Provide the (X, Y) coordinate of the cell's center where the given text is located.  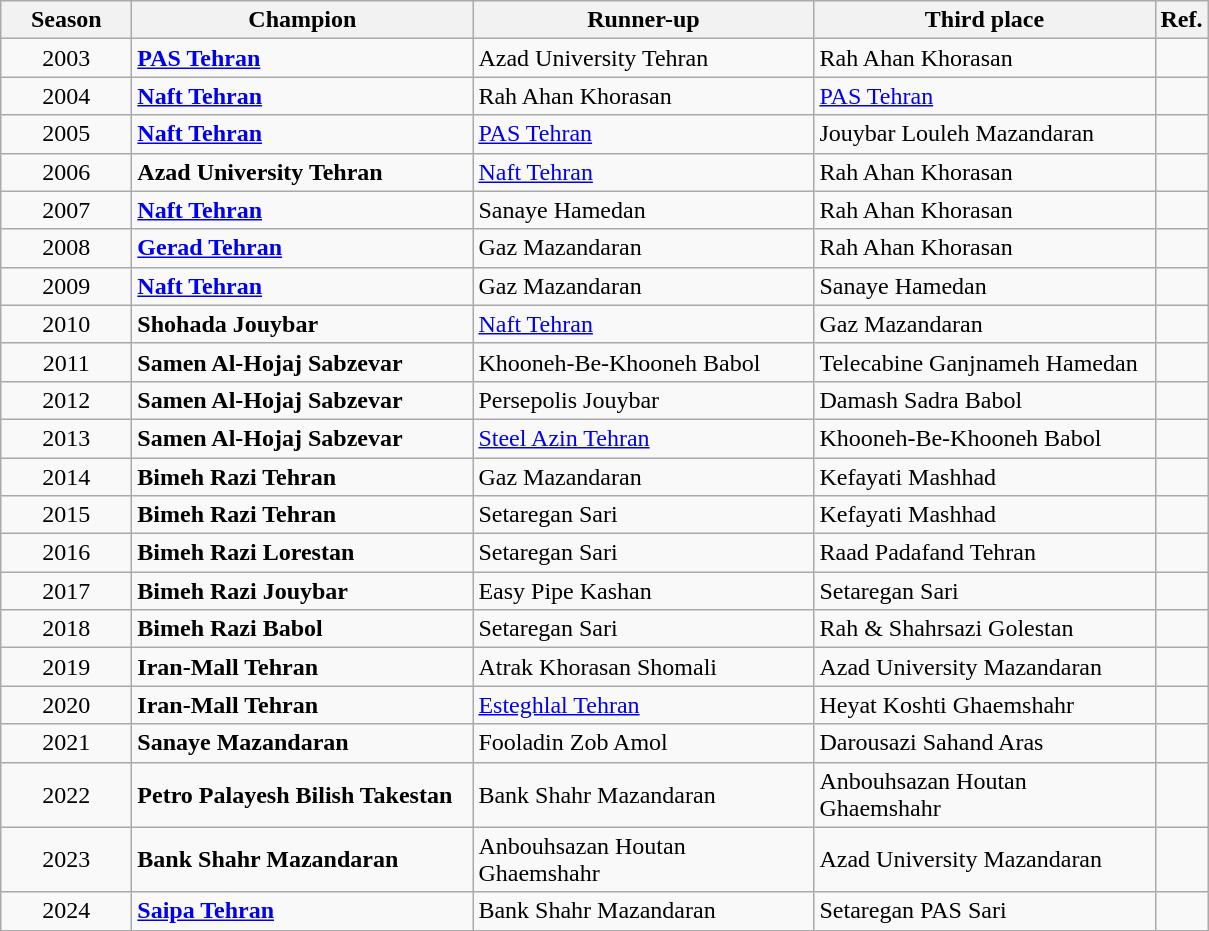
2003 (66, 58)
Heyat Koshti Ghaemshahr (984, 705)
Bimeh Razi Babol (302, 629)
2007 (66, 210)
Bimeh Razi Jouybar (302, 591)
Raad Padafand Tehran (984, 553)
Jouybar Louleh Mazandaran (984, 134)
Third place (984, 20)
Ref. (1182, 20)
Sanaye Mazandaran (302, 743)
Rah & Shahrsazi Golestan (984, 629)
Gerad Tehran (302, 248)
Esteghlal Tehran (644, 705)
2015 (66, 515)
2018 (66, 629)
Telecabine Ganjnameh Hamedan (984, 362)
2016 (66, 553)
2011 (66, 362)
2020 (66, 705)
2004 (66, 96)
Setaregan PAS Sari (984, 911)
2023 (66, 860)
2005 (66, 134)
2017 (66, 591)
2014 (66, 477)
Darousazi Sahand Aras (984, 743)
2008 (66, 248)
2019 (66, 667)
Shohada Jouybar (302, 324)
Fooladin Zob Amol (644, 743)
Champion (302, 20)
Easy Pipe Kashan (644, 591)
Persepolis Jouybar (644, 400)
2013 (66, 438)
2024 (66, 911)
2021 (66, 743)
2010 (66, 324)
2012 (66, 400)
Petro Palayesh Bilish Takestan (302, 794)
Steel Azin Tehran (644, 438)
Saipa Tehran (302, 911)
Atrak Khorasan Shomali (644, 667)
Bimeh Razi Lorestan (302, 553)
2022 (66, 794)
Runner-up (644, 20)
2006 (66, 172)
2009 (66, 286)
Season (66, 20)
Damash Sadra Babol (984, 400)
